Capture the cell that displays the provided text and extract its (X, Y) central coordinate. 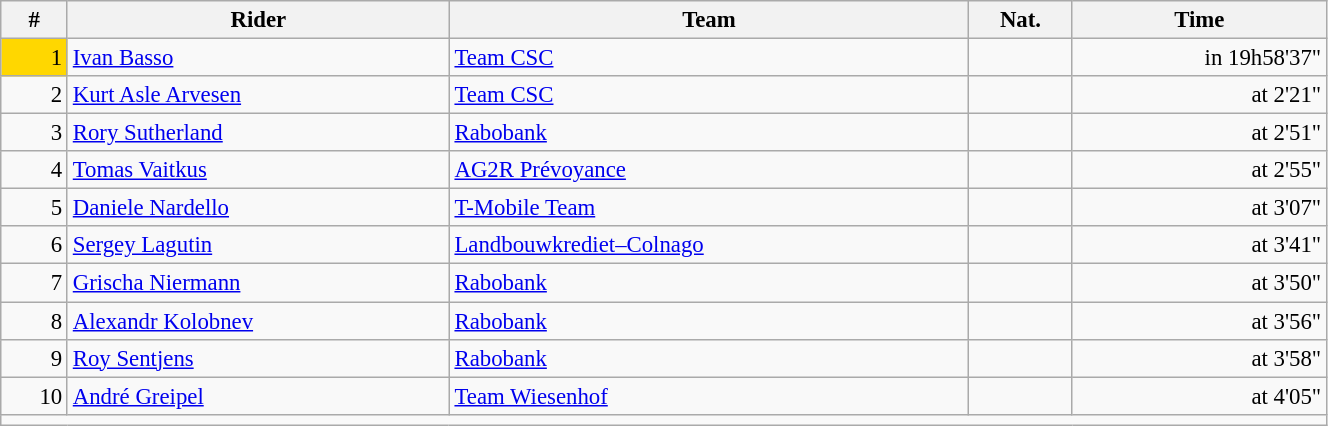
7 (34, 283)
at 3'07" (1199, 208)
9 (34, 358)
André Greipel (258, 396)
Time (1199, 20)
6 (34, 245)
T-Mobile Team (709, 208)
in 19h58'37" (1199, 58)
at 3'58" (1199, 358)
Grischa Niermann (258, 283)
at 2'51" (1199, 133)
Team Wiesenhof (709, 396)
5 (34, 208)
Roy Sentjens (258, 358)
Landbouwkrediet–Colnago (709, 245)
Tomas Vaitkus (258, 170)
Kurt Asle Arvesen (258, 95)
10 (34, 396)
at 3'41" (1199, 245)
at 2'55" (1199, 170)
Nat. (1020, 20)
at 4'05" (1199, 396)
Sergey Lagutin (258, 245)
AG2R Prévoyance (709, 170)
8 (34, 321)
at 2'21" (1199, 95)
3 (34, 133)
4 (34, 170)
Ivan Basso (258, 58)
at 3'50" (1199, 283)
Daniele Nardello (258, 208)
1 (34, 58)
Rider (258, 20)
Team (709, 20)
2 (34, 95)
Rory Sutherland (258, 133)
Alexandr Kolobnev (258, 321)
at 3'56" (1199, 321)
# (34, 20)
